Pinpoint the cell where the given text exists, returning its [X, Y] midpoint coordinate. 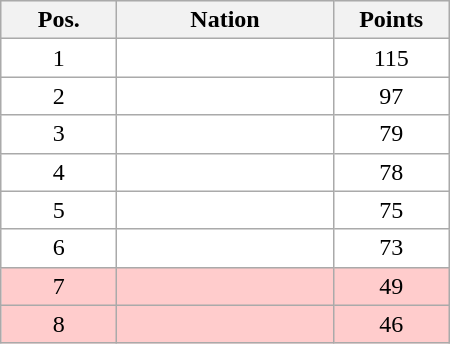
Points [391, 20]
46 [391, 324]
78 [391, 172]
Pos. [59, 20]
Nation [225, 20]
97 [391, 96]
6 [59, 248]
49 [391, 286]
8 [59, 324]
3 [59, 134]
115 [391, 58]
75 [391, 210]
2 [59, 96]
7 [59, 286]
73 [391, 248]
79 [391, 134]
4 [59, 172]
1 [59, 58]
5 [59, 210]
